Output the [X, Y] coordinate of the center of the cell containing the given text.  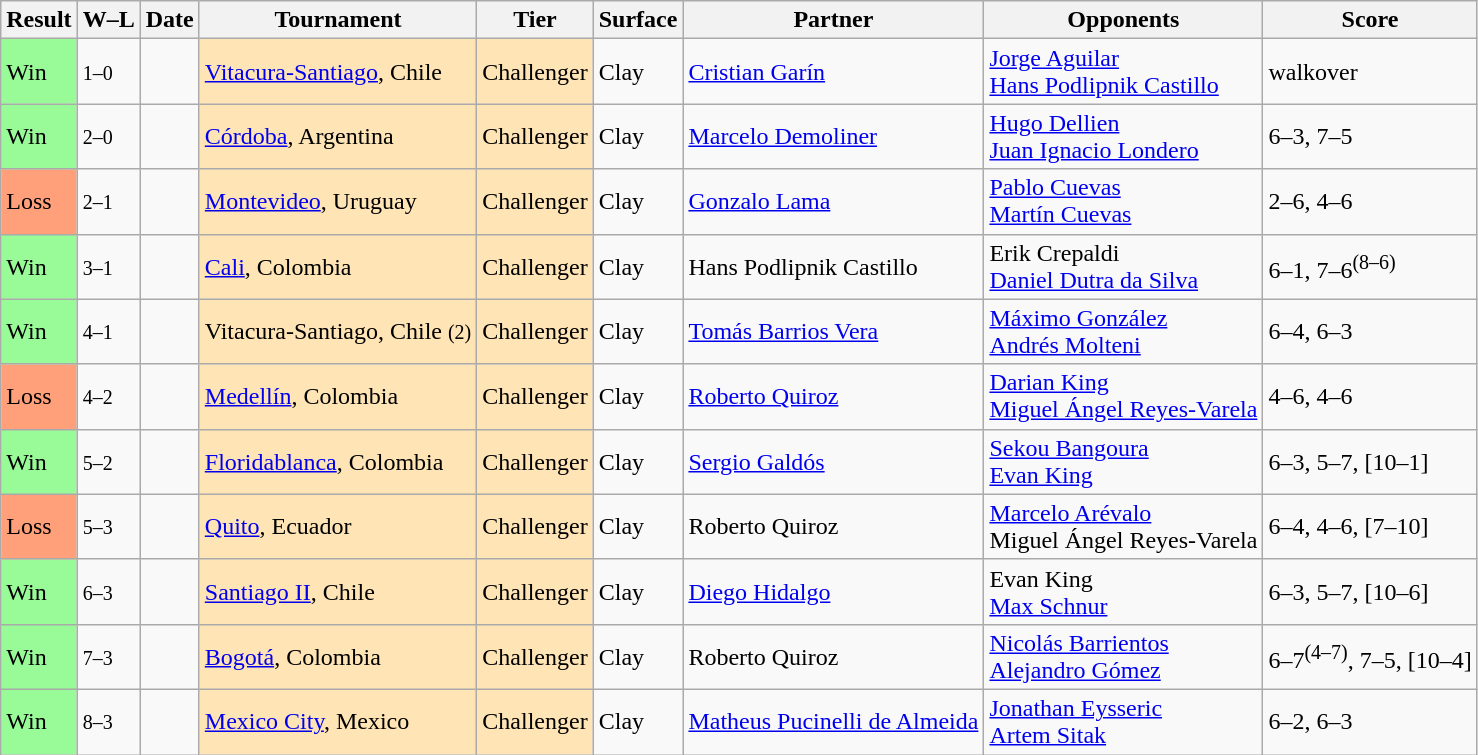
Jorge Aguilar Hans Podlipnik Castillo [1124, 72]
4–6, 4–6 [1370, 396]
Hans Podlipnik Castillo [834, 266]
5–2 [108, 462]
Surface [638, 20]
6–3, 5–7, [10–6] [1370, 592]
Máximo González Andrés Molteni [1124, 332]
6–7(4–7), 7–5, [10–4] [1370, 656]
Marcelo Arévalo Miguel Ángel Reyes-Varela [1124, 526]
Córdoba, Argentina [338, 136]
Partner [834, 20]
Evan King Max Schnur [1124, 592]
4–2 [108, 396]
2–1 [108, 202]
Result [39, 20]
Hugo Dellien Juan Ignacio Londero [1124, 136]
Diego Hidalgo [834, 592]
Medellín, Colombia [338, 396]
Marcelo Demoliner [834, 136]
Jonathan Eysseric Artem Sitak [1124, 722]
7–3 [108, 656]
6–1, 7–6(8–6) [1370, 266]
6–3 [108, 592]
Montevideo, Uruguay [338, 202]
Cristian Garín [834, 72]
8–3 [108, 722]
3–1 [108, 266]
Mexico City, Mexico [338, 722]
W–L [108, 20]
Matheus Pucinelli de Almeida [834, 722]
4–1 [108, 332]
Cali, Colombia [338, 266]
5–3 [108, 526]
walkover [1370, 72]
Sergio Galdós [834, 462]
Score [1370, 20]
Tier [535, 20]
Bogotá, Colombia [338, 656]
2–6, 4–6 [1370, 202]
Quito, Ecuador [338, 526]
1–0 [108, 72]
Nicolás Barrientos Alejandro Gómez [1124, 656]
Gonzalo Lama [834, 202]
6–4, 6–3 [1370, 332]
Sekou Bangoura Evan King [1124, 462]
Date [170, 20]
6–3, 5–7, [10–1] [1370, 462]
Tournament [338, 20]
6–4, 4–6, [7–10] [1370, 526]
Opponents [1124, 20]
Santiago II, Chile [338, 592]
6–3, 7–5 [1370, 136]
2–0 [108, 136]
Erik Crepaldi Daniel Dutra da Silva [1124, 266]
Pablo Cuevas Martín Cuevas [1124, 202]
6–2, 6–3 [1370, 722]
Vitacura-Santiago, Chile [338, 72]
Vitacura-Santiago, Chile (2) [338, 332]
Tomás Barrios Vera [834, 332]
Floridablanca, Colombia [338, 462]
Darian King Miguel Ángel Reyes-Varela [1124, 396]
